Determine the [x, y] coordinate at the center of the cell enclosing the given text.  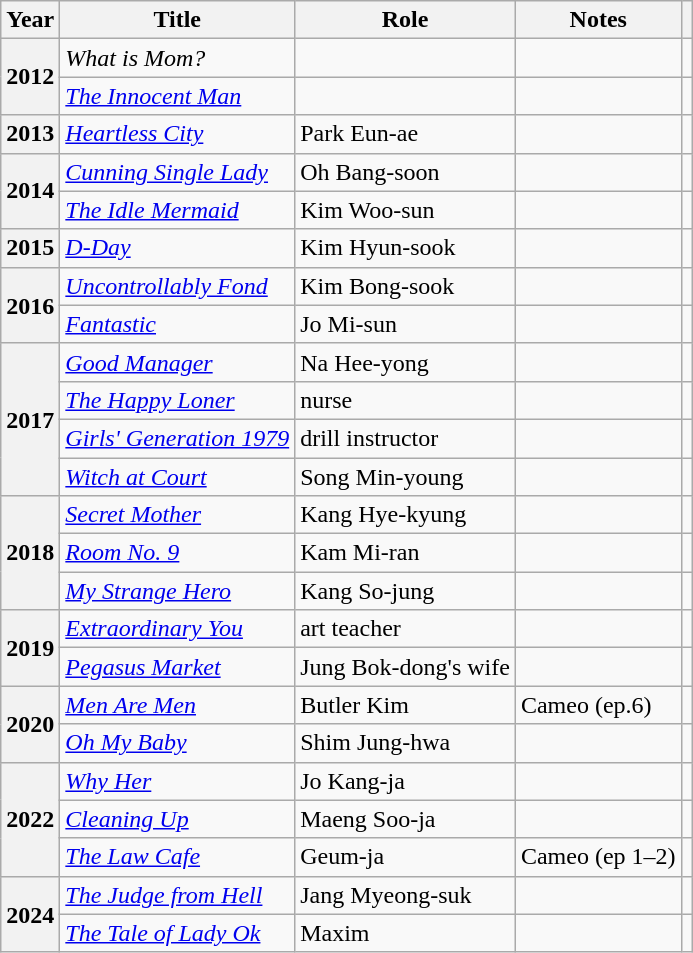
Cunning Single Lady [178, 172]
2020 [30, 724]
Jo Kang-ja [406, 781]
Shim Jung-hwa [406, 743]
drill instructor [406, 438]
What is Mom? [178, 58]
Geum-ja [406, 857]
Girls' Generation 1979 [178, 438]
Cameo (ep 1–2) [598, 857]
Heartless City [178, 134]
My Strange Hero [178, 591]
Room No. 9 [178, 553]
Pegasus Market [178, 667]
2019 [30, 648]
Fantastic [178, 324]
Secret Mother [178, 515]
Good Manager [178, 362]
Cameo (ep.6) [598, 705]
Oh Bang-soon [406, 172]
2015 [30, 248]
The Law Cafe [178, 857]
Notes [598, 20]
2022 [30, 819]
Oh My Baby [178, 743]
Na Hee-yong [406, 362]
Jo Mi-sun [406, 324]
Butler Kim [406, 705]
Extraordinary You [178, 629]
2012 [30, 77]
Kam Mi-ran [406, 553]
The Idle Mermaid [178, 210]
Men Are Men [178, 705]
Cleaning Up [178, 819]
Kang So-jung [406, 591]
2018 [30, 553]
Kim Hyun-sook [406, 248]
2014 [30, 191]
Jang Myeong-suk [406, 895]
Witch at Court [178, 477]
Song Min-young [406, 477]
Park Eun-ae [406, 134]
The Tale of Lady Ok [178, 933]
D-Day [178, 248]
art teacher [406, 629]
Role [406, 20]
The Innocent Man [178, 96]
Maeng Soo-ja [406, 819]
Why Her [178, 781]
2024 [30, 914]
Uncontrollably Fond [178, 286]
2017 [30, 419]
nurse [406, 400]
Kang Hye-kyung [406, 515]
2013 [30, 134]
Year [30, 20]
Jung Bok-dong's wife [406, 667]
Title [178, 20]
Kim Woo-sun [406, 210]
2016 [30, 305]
Maxim [406, 933]
The Happy Loner [178, 400]
Kim Bong-sook [406, 286]
The Judge from Hell [178, 895]
